For the text-containing cell, return its midpoint in [x, y] coordinate format. 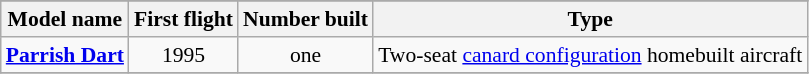
First flight [184, 19]
Model name [65, 19]
one [306, 55]
Number built [306, 19]
1995 [184, 55]
Two-seat canard configuration homebuilt aircraft [590, 55]
Parrish Dart [65, 55]
Type [590, 19]
